Find where the given text appears and provide that cell's center as (X, Y) coordinate. 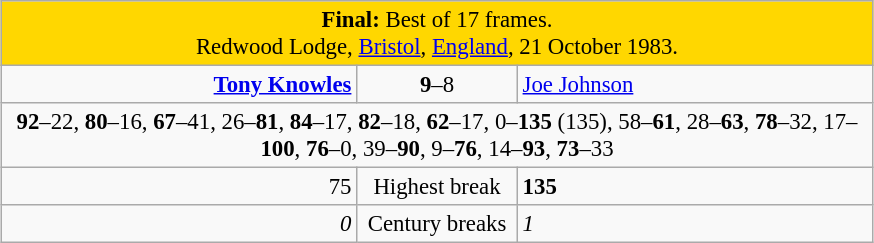
92–22, 80–16, 67–41, 26–81, 84–17, 82–18, 62–17, 0–135 (135), 58–61, 28–63, 78–32, 17–100, 76–0, 39–90, 9–76, 14–93, 73–33 (437, 136)
Century breaks (438, 224)
75 (179, 187)
135 (695, 187)
Final: Best of 17 frames.Redwood Lodge, Bristol, England, 21 October 1983. (437, 34)
Joe Johnson (695, 85)
0 (179, 224)
9–8 (438, 85)
Tony Knowles (179, 85)
1 (695, 224)
Highest break (438, 187)
